Provide the [x, y] coordinate of the cell's center where the given text is located.  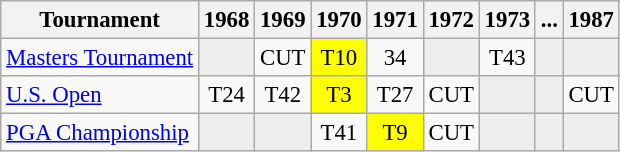
T10 [339, 58]
T24 [227, 95]
Tournament [100, 20]
... [549, 20]
1971 [395, 20]
1969 [283, 20]
T42 [283, 95]
1973 [507, 20]
Masters Tournament [100, 58]
34 [395, 58]
PGA Championship [100, 133]
T43 [507, 58]
1968 [227, 20]
T41 [339, 133]
1970 [339, 20]
T3 [339, 95]
T27 [395, 95]
1972 [451, 20]
1987 [591, 20]
T9 [395, 133]
U.S. Open [100, 95]
